From the cell containing the given text, extract its center point as (x, y) coordinate. 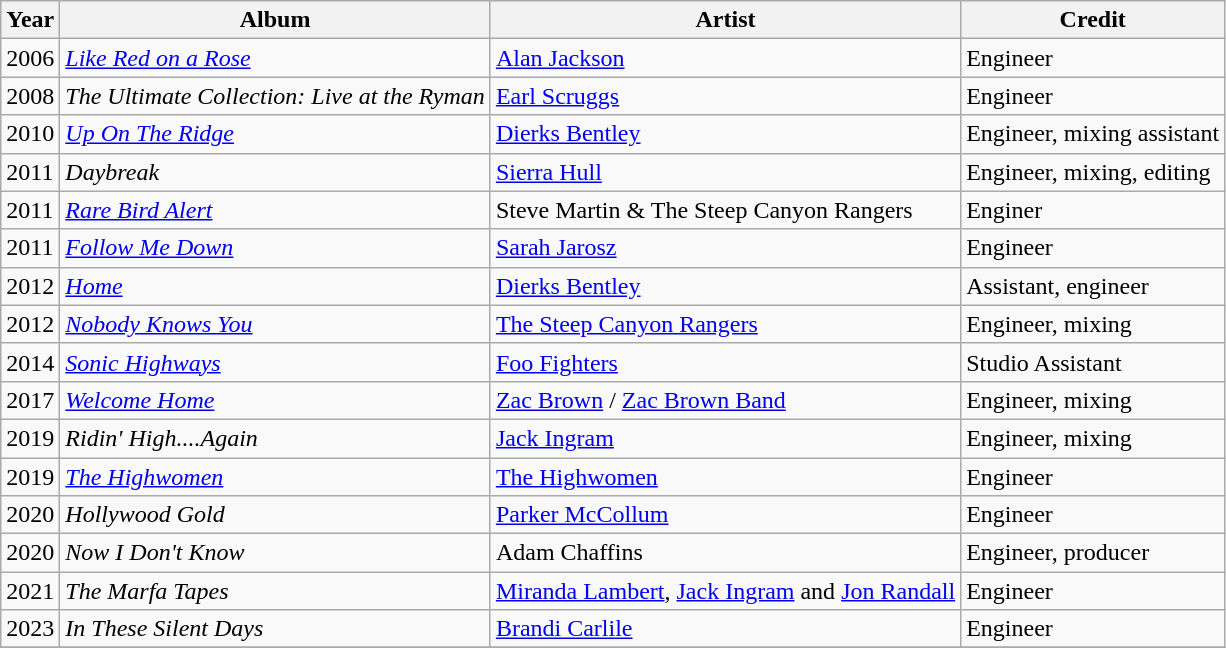
Sarah Jarosz (725, 248)
Jack Ingram (725, 438)
Enginer (1093, 210)
2021 (30, 591)
Credit (1093, 20)
Steve Martin & The Steep Canyon Rangers (725, 210)
Rare Bird Alert (276, 210)
Alan Jackson (725, 58)
Assistant, engineer (1093, 286)
The Ultimate Collection: Live at the Ryman (276, 96)
Now I Don't Know (276, 553)
Parker McCollum (725, 515)
In These Silent Days (276, 629)
Foo Fighters (725, 362)
The Marfa Tapes (276, 591)
Hollywood Gold (276, 515)
Follow Me Down (276, 248)
Brandi Carlile (725, 629)
Studio Assistant (1093, 362)
Miranda Lambert, Jack Ingram and Jon Randall (725, 591)
Up On The Ridge (276, 134)
Artist (725, 20)
2008 (30, 96)
The Steep Canyon Rangers (725, 324)
2017 (30, 400)
2010 (30, 134)
Ridin' High....Again (276, 438)
Zac Brown / Zac Brown Band (725, 400)
Year (30, 20)
Engineer, mixing assistant (1093, 134)
Engineer, mixing, editing (1093, 172)
Nobody Knows You (276, 324)
Home (276, 286)
Engineer, producer (1093, 553)
Sonic Highways (276, 362)
Sierra Hull (725, 172)
Adam Chaffins (725, 553)
2023 (30, 629)
Earl Scruggs (725, 96)
Daybreak (276, 172)
Welcome Home (276, 400)
2006 (30, 58)
Like Red on a Rose (276, 58)
2014 (30, 362)
Album (276, 20)
